Detect which cell encompasses the target text, then output its (X, Y) center coordinate. 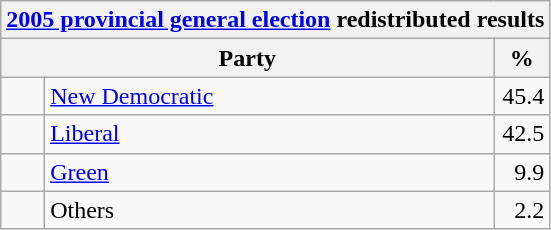
% (522, 58)
New Democratic (270, 96)
Liberal (270, 134)
Party (248, 58)
42.5 (522, 134)
9.9 (522, 172)
2005 provincial general election redistributed results (276, 20)
Others (270, 210)
45.4 (522, 96)
Green (270, 172)
2.2 (522, 210)
